Detect which cell encompasses the target text, then output its [X, Y] center coordinate. 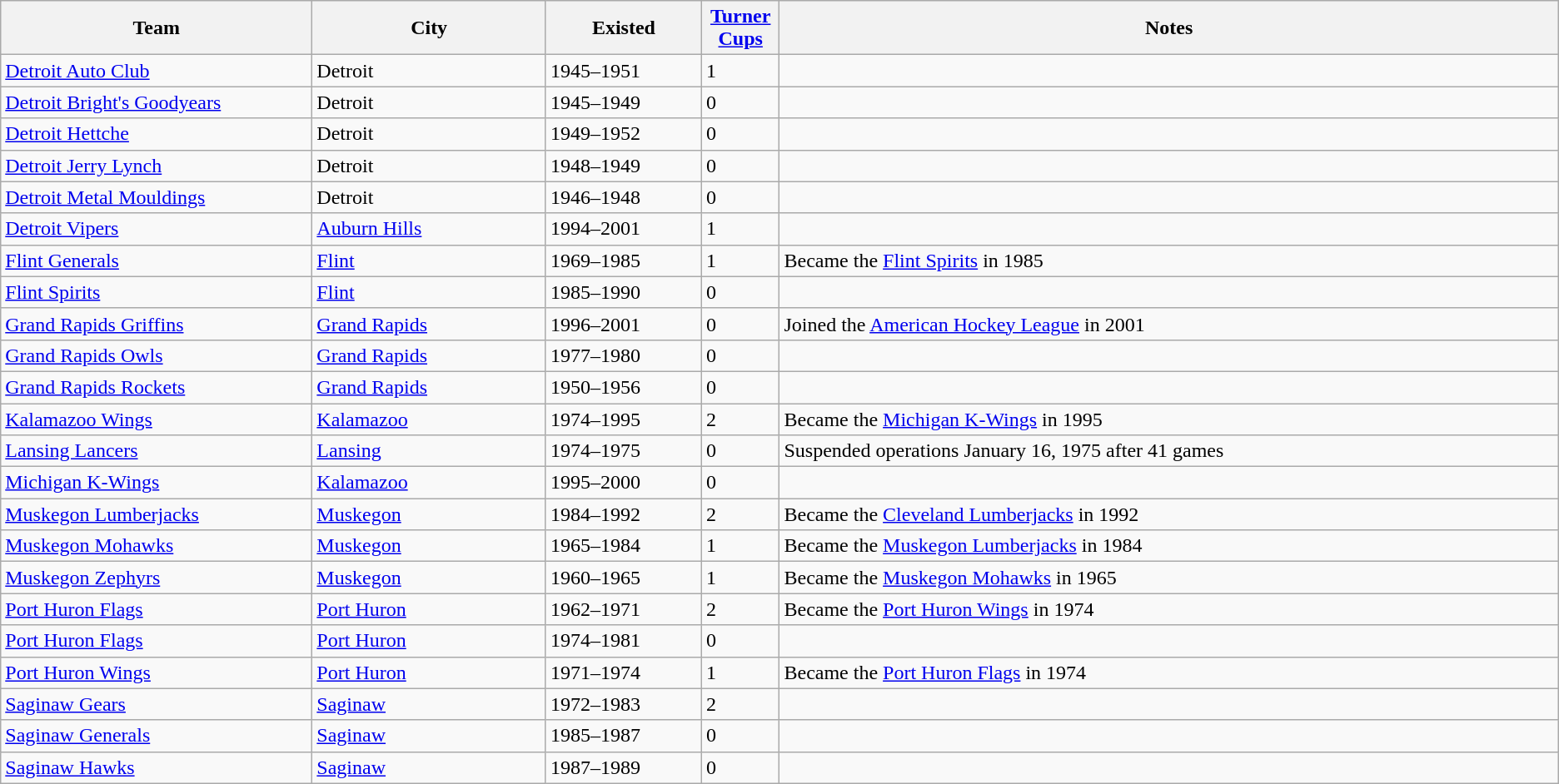
1974–1981 [623, 641]
Existed [623, 28]
Flint Spirits [157, 292]
Muskegon Mohawks [157, 546]
1985–1990 [623, 292]
Muskegon Lumberjacks [157, 514]
Notes [1169, 28]
1974–1995 [623, 419]
Grand Rapids Rockets [157, 387]
1969–1985 [623, 261]
Michigan K-Wings [157, 483]
1977–1980 [623, 355]
Muskegon Zephyrs [157, 578]
1945–1951 [623, 71]
1946–1948 [623, 197]
Turner Cups [740, 28]
1984–1992 [623, 514]
Became the Muskegon Lumberjacks in 1984 [1169, 546]
1949–1952 [623, 134]
1972–1983 [623, 704]
Port Huron Wings [157, 672]
Detroit Jerry Lynch [157, 166]
1945–1949 [623, 102]
1948–1949 [623, 166]
Detroit Auto Club [157, 71]
Suspended operations January 16, 1975 after 41 games [1169, 451]
Became the Port Huron Wings in 1974 [1169, 609]
1994–2001 [623, 229]
Became the Muskegon Mohawks in 1965 [1169, 578]
1965–1984 [623, 546]
1996–2001 [623, 324]
Lansing Lancers [157, 451]
Detroit Metal Mouldings [157, 197]
Flint Generals [157, 261]
Saginaw Gears [157, 704]
Team [157, 28]
Became the Flint Spirits in 1985 [1169, 261]
Saginaw Generals [157, 736]
Grand Rapids Griffins [157, 324]
Saginaw Hawks [157, 767]
Kalamazoo Wings [157, 419]
Detroit Bright's Goodyears [157, 102]
1962–1971 [623, 609]
1974–1975 [623, 451]
Became the Michigan K-Wings in 1995 [1169, 419]
Lansing [430, 451]
Became the Cleveland Lumberjacks in 1992 [1169, 514]
Auburn Hills [430, 229]
Grand Rapids Owls [157, 355]
1985–1987 [623, 736]
1960–1965 [623, 578]
1995–2000 [623, 483]
City [430, 28]
Detroit Vipers [157, 229]
Detroit Hettche [157, 134]
Became the Port Huron Flags in 1974 [1169, 672]
1950–1956 [623, 387]
1987–1989 [623, 767]
Joined the American Hockey League in 2001 [1169, 324]
1971–1974 [623, 672]
